Extract the (x, y) coordinate from the center of the cell holding the provided text.  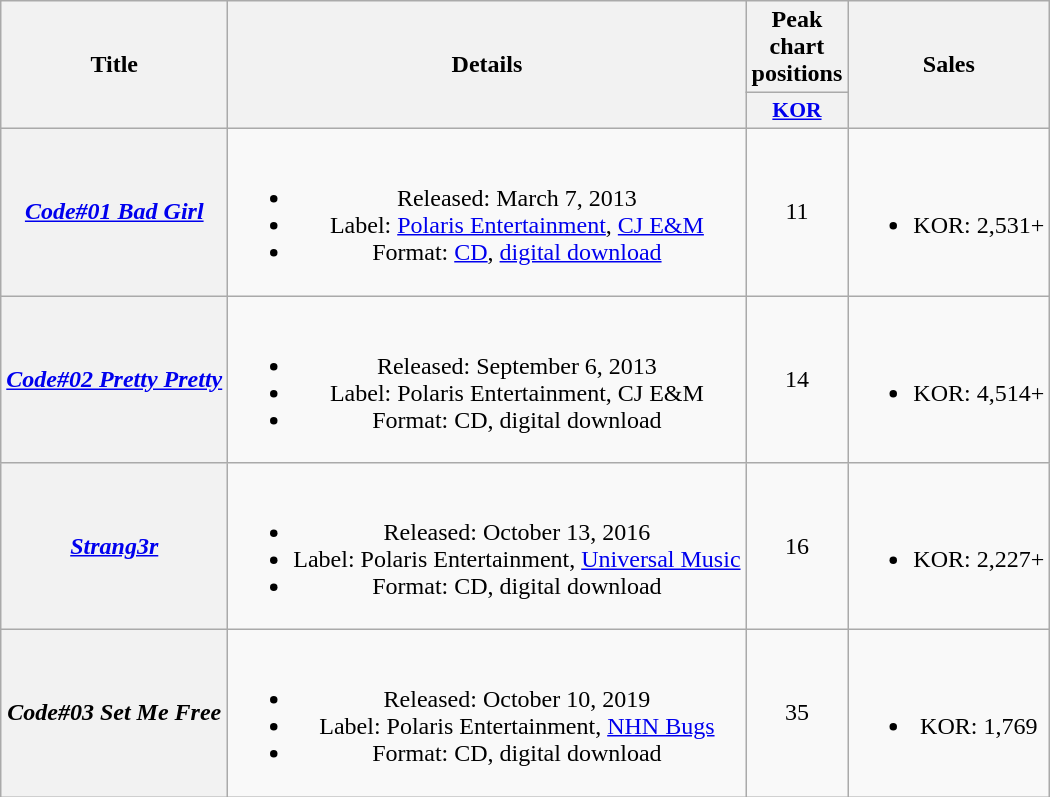
KOR: 2,531+ (949, 212)
14 (797, 380)
Sales (949, 65)
KOR (797, 111)
Released: October 10, 2019Label: Polaris Entertainment, NHN BugsFormat: CD, digital download (487, 714)
Title (114, 65)
Code#03 Set Me Free (114, 714)
11 (797, 212)
Released: October 13, 2016Label: Polaris Entertainment, Universal MusicFormat: CD, digital download (487, 546)
35 (797, 714)
Released: September 6, 2013Label: Polaris Entertainment, CJ E&MFormat: CD, digital download (487, 380)
Strang3r (114, 546)
Peak chart positions (797, 47)
KOR: 1,769 (949, 714)
Details (487, 65)
KOR: 2,227+ (949, 546)
Released: March 7, 2013Label: Polaris Entertainment, CJ E&MFormat: CD, digital download (487, 212)
16 (797, 546)
Code#02 Pretty Pretty (114, 380)
Code#01 Bad Girl (114, 212)
KOR: 4,514+ (949, 380)
